Identify which cell holds the provided text, then report its [x, y] central coordinate. 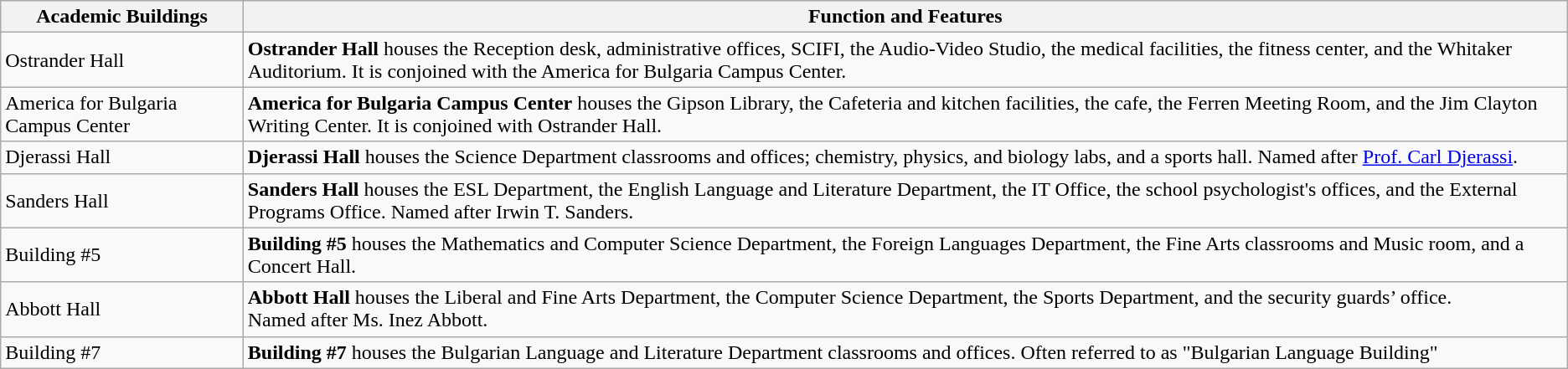
Building #7 [122, 352]
Building #5 [122, 254]
Sanders Hall [122, 201]
Academic Buildings [122, 17]
America for Bulgaria Campus Center [122, 114]
Function and Features [905, 17]
Abbott Hall [122, 310]
Ostrander Hall [122, 60]
Djerassi Hall [122, 157]
Building #7 houses the Bulgarian Language and Literature Department classrooms and offices. Often referred to as "Bulgarian Language Building" [905, 352]
